Pinpoint the cell where the given text exists, returning its [x, y] midpoint coordinate. 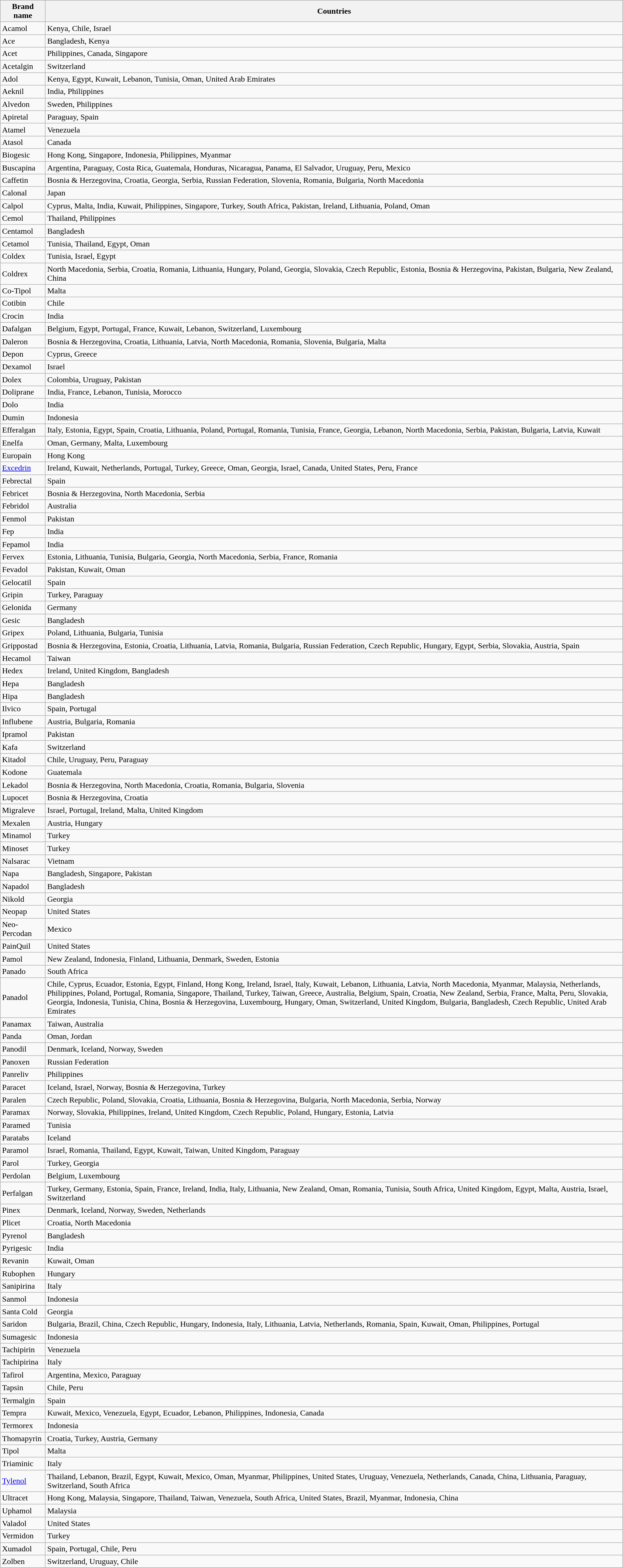
Co-Tipol [23, 291]
Turkey, Georgia [334, 1163]
Termorex [23, 1425]
Dolo [23, 405]
Tapsin [23, 1388]
India, France, Lebanon, Tunisia, Morocco [334, 392]
Germany [334, 608]
Pyrenol [23, 1236]
Panoxen [23, 1062]
Napa [23, 874]
Cyprus, Greece [334, 354]
Ilvico [23, 709]
Tunisia, Thailand, Egypt, Oman [334, 244]
Perdolan [23, 1176]
Japan [334, 193]
Kenya, Egypt, Kuwait, Lebanon, Tunisia, Oman, United Arab Emirates [334, 79]
Thomapyrin [23, 1438]
Triaminic [23, 1464]
Panreliv [23, 1075]
Spain, Portugal, Chile, Peru [334, 1549]
Atasol [23, 142]
Europain [23, 456]
Thailand, Philippines [334, 218]
Zolben [23, 1561]
Depon [23, 354]
Tunisia [334, 1125]
Fepamol [23, 544]
Neo-Percodan [23, 929]
Panodil [23, 1049]
Cotibin [23, 303]
Aeknil [23, 92]
Mexalen [23, 823]
Fep [23, 531]
Gesic [23, 620]
Febrectal [23, 481]
Perfalgan [23, 1193]
Malaysia [334, 1511]
Pyrigesic [23, 1248]
Dumin [23, 418]
Atamel [23, 130]
Paramax [23, 1112]
Bangladesh, Singapore, Pakistan [334, 874]
Countries [334, 11]
Febridol [23, 506]
Paramed [23, 1125]
Croatia, Turkey, Austria, Germany [334, 1438]
Centamol [23, 231]
Turkey, Paraguay [334, 595]
Chile, Peru [334, 1388]
Switzerland, Uruguay, Chile [334, 1561]
Brand name [23, 11]
PainQuil [23, 946]
Spain, Portugal [334, 709]
Febricet [23, 493]
Taiwan [334, 658]
Buscapina [23, 167]
Taiwan, Australia [334, 1024]
Guatemala [334, 772]
Kenya, Chile, Israel [334, 28]
Influbene [23, 722]
Austria, Hungary [334, 823]
Apiretal [23, 117]
Cyprus, Malta, India, Kuwait, Philippines, Singapore, Turkey, South Africa, Pakistan, Ireland, Lithuania, Poland, Oman [334, 206]
Oman, Germany, Malta, Luxembourg [334, 443]
Chile, Uruguay, Peru, Paraguay [334, 760]
Bosnia & Herzegovina, Croatia, Georgia, Serbia, Russian Federation, Slovenia, Romania, Bulgaria, North Macedonia [334, 180]
Migraleve [23, 810]
Kodone [23, 772]
Argentina, Paraguay, Costa Rica, Guatemala, Honduras, Nicaragua, Panama, El Salvador, Uruguay, Peru, Mexico [334, 167]
Caffetin [23, 180]
Nikold [23, 899]
Acet [23, 54]
Grippostad [23, 646]
Saridon [23, 1324]
Plicet [23, 1223]
Xumadol [23, 1549]
Chile [334, 303]
Coldex [23, 256]
Bangladesh, Kenya [334, 41]
Hong Kong, Singapore, Indonesia, Philippines, Myanmar [334, 155]
Fevadol [23, 569]
Estonia, Lithuania, Tunisia, Bulgaria, Georgia, North Macedonia, Serbia, France, Romania [334, 557]
Norway, Slovakia, Philippines, Ireland, United Kingdom, Czech Republic, Poland, Hungary, Estonia, Latvia [334, 1112]
Dolex [23, 379]
Philippines, Canada, Singapore [334, 54]
Bosnia & Herzegovina, North Macedonia, Croatia, Romania, Bulgaria, Slovenia [334, 785]
Neopap [23, 912]
Napadol [23, 886]
Pakistan, Kuwait, Oman [334, 569]
Dexamol [23, 367]
Israel, Romania, Thailand, Egypt, Kuwait, Taiwan, United Kingdom, Paraguay [334, 1150]
Uphamol [23, 1511]
Crocin [23, 316]
Tipol [23, 1451]
Belgium, Luxembourg [334, 1176]
Israel, Portugal, Ireland, Malta, United Kingdom [334, 810]
Panadol [23, 998]
Calpol [23, 206]
India, Philippines [334, 92]
Sanipirina [23, 1286]
Minoset [23, 848]
Canada [334, 142]
Argentina, Mexico, Paraguay [334, 1375]
Daleron [23, 341]
Poland, Lithuania, Bulgaria, Tunisia [334, 633]
Biogesic [23, 155]
Coldrex [23, 274]
Russian Federation [334, 1062]
Kuwait, Mexico, Venezuela, Egypt, Ecuador, Lebanon, Philippines, Indonesia, Canada [334, 1413]
Tunisia, Israel, Egypt [334, 256]
Rubophen [23, 1274]
Hecamol [23, 658]
Bosnia & Herzegovina, North Macedonia, Serbia [334, 493]
Revanin [23, 1261]
Fervex [23, 557]
Calonal [23, 193]
Ipramol [23, 734]
Australia [334, 506]
Enelfa [23, 443]
Tachipirina [23, 1362]
Panda [23, 1037]
Denmark, Iceland, Norway, Sweden [334, 1049]
Acamol [23, 28]
Pamol [23, 959]
Alvedon [23, 104]
Kafa [23, 747]
Oman, Jordan [334, 1037]
Tachipirin [23, 1350]
Ace [23, 41]
Panado [23, 971]
Gripex [23, 633]
Pinex [23, 1210]
Bosnia & Herzegovina, Croatia, Lithuania, Latvia, North Macedonia, Romania, Slovenia, Bulgaria, Malta [334, 341]
Excedrin [23, 468]
Israel [334, 367]
Austria, Bulgaria, Romania [334, 722]
Colombia, Uruguay, Pakistan [334, 379]
Vietnam [334, 861]
Kitadol [23, 760]
Ireland, United Kingdom, Bangladesh [334, 671]
Paratabs [23, 1138]
Cetamol [23, 244]
Doliprane [23, 392]
Hungary [334, 1274]
New Zealand, Indonesia, Finland, Lithuania, Denmark, Sweden, Estonia [334, 959]
Lekadol [23, 785]
Hong Kong [334, 456]
Gelocatil [23, 582]
Ultracet [23, 1498]
Acetalgin [23, 66]
Nalsarac [23, 861]
Termalgin [23, 1400]
Sweden, Philippines [334, 104]
Iceland, Israel, Norway, Bosnia & Herzegovina, Turkey [334, 1087]
Dafalgan [23, 329]
Vermidon [23, 1536]
Santa Cold [23, 1312]
Mexico [334, 929]
Belgium, Egypt, Portugal, France, Kuwait, Lebanon, Switzerland, Luxembourg [334, 329]
Paralen [23, 1100]
Denmark, Iceland, Norway, Sweden, Netherlands [334, 1210]
Gripin [23, 595]
Panamax [23, 1024]
Tafirol [23, 1375]
Fenmol [23, 519]
Adol [23, 79]
Hipa [23, 696]
Tylenol [23, 1481]
Valadol [23, 1523]
Paraguay, Spain [334, 117]
Hedex [23, 671]
Czech Republic, Poland, Slovakia, Croatia, Lithuania, Bosnia & Herzegovina, Bulgaria, North Macedonia, Serbia, Norway [334, 1100]
Hong Kong, Malaysia, Singapore, Thailand, Taiwan, Venezuela, South Africa, United States, Brazil, Myanmar, Indonesia, China [334, 1498]
Ireland, Kuwait, Netherlands, Portugal, Turkey, Greece, Oman, Georgia, Israel, Canada, United States, Peru, France [334, 468]
Sanmol [23, 1299]
Sumagesic [23, 1337]
Cemol [23, 218]
Hepa [23, 684]
Bosnia & Herzegovina, Croatia [334, 798]
Paracet [23, 1087]
Kuwait, Oman [334, 1261]
Gelonida [23, 608]
Iceland [334, 1138]
Tempra [23, 1413]
Croatia, North Macedonia [334, 1223]
Parol [23, 1163]
Efferalgan [23, 430]
South Africa [334, 971]
Minamol [23, 836]
Lupocet [23, 798]
Philippines [334, 1075]
Paramol [23, 1150]
